Provide the [x, y] coordinate of the cell's center where the given text is located.  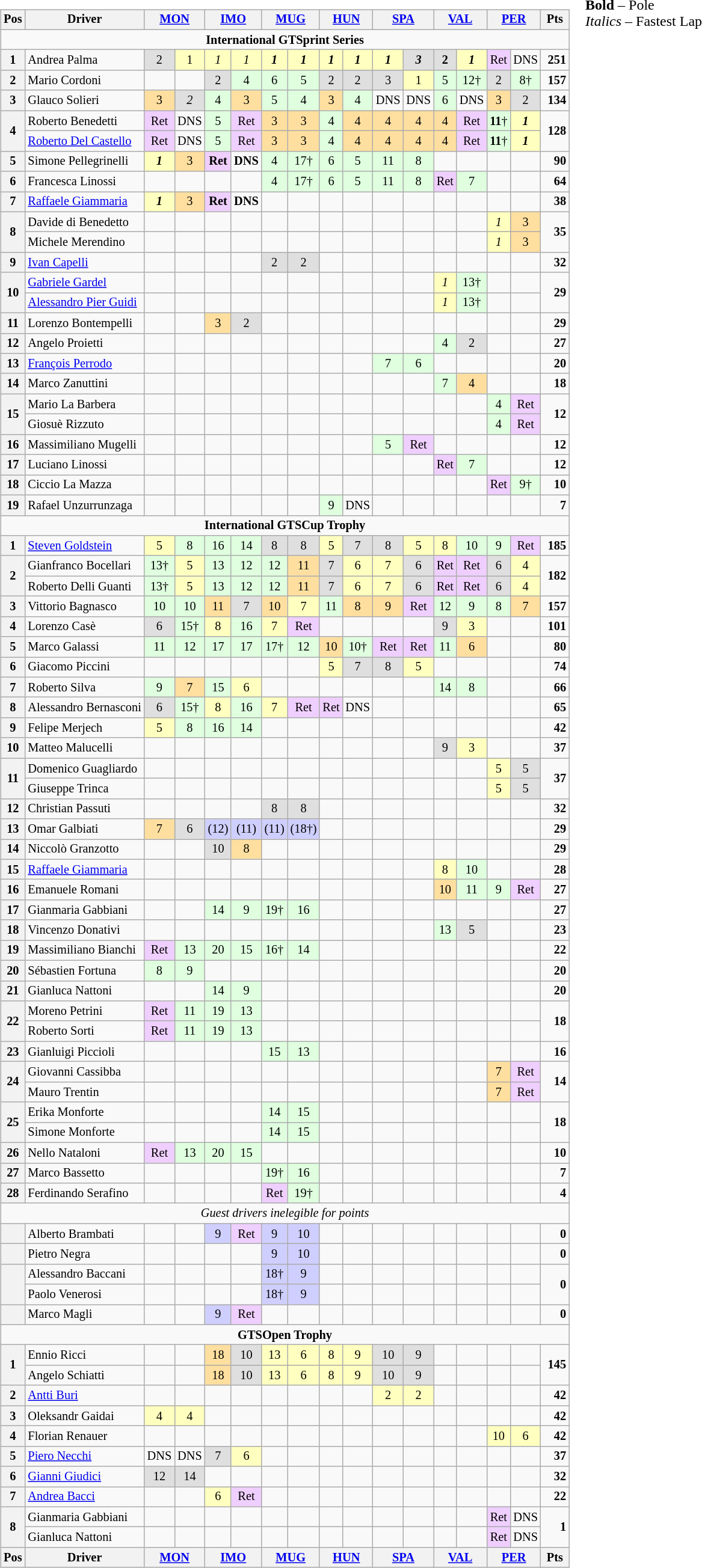
Mario La Barbera [84, 404]
Massimiliano Bianchi [84, 951]
(12) [218, 829]
35 [555, 232]
Alessandro Bernasconi [84, 708]
Gianfranco Bocellari [84, 566]
21 [13, 991]
Marco Zanuttini [84, 384]
Lorenzo Bontempelli [84, 323]
Vittorio Bagnasco [84, 607]
128 [555, 131]
16† [274, 951]
Moreno Petrini [84, 1011]
Giovanni Cassibba [84, 1072]
90 [555, 161]
Andrea Bacci [84, 1497]
145 [555, 1365]
Felipe Merjech [84, 728]
Guest drivers inelegible for points [285, 1213]
Angelo Proietti [84, 343]
26 [13, 1153]
Giosuè Rizzuto [84, 424]
12† [472, 81]
Luciano Linossi [84, 465]
Christian Passuti [84, 809]
38 [555, 202]
Alessandro Baccani [84, 1274]
Massimiliano Mugelli [84, 444]
Ciccio La Mazza [84, 485]
10† [357, 647]
Michele Merendino [84, 242]
Gianni Giudici [84, 1477]
Andrea Palma [84, 60]
Francesca Linossi [84, 182]
Niccolò Granzotto [84, 850]
8† [525, 81]
Angelo Schiatti [84, 1376]
International GTSprint Series [285, 40]
Paolo Venerosi [84, 1294]
Roberto Delli Guanti [84, 586]
Marco Magli [84, 1315]
Roberto Sorti [84, 1031]
Florian Renauer [84, 1436]
Sébastien Fortuna [84, 970]
Ennio Ricci [84, 1355]
80 [555, 647]
Antti Buri [84, 1395]
Mauro Trentin [84, 1092]
66 [555, 687]
Marco Galassi [84, 647]
Simone Pellegrinelli [84, 161]
Domenico Guagliardo [84, 768]
251 [555, 60]
(18†) [304, 829]
Alessandro Pier Guidi [84, 303]
Simone Monforte [84, 1133]
134 [555, 100]
9† [525, 485]
185 [555, 546]
François Perrodo [84, 364]
Omar Galbiati [84, 829]
Gabriele Gardel [84, 283]
Roberto Del Castello [84, 141]
25 [13, 1122]
Davide di Benedetto [84, 222]
Gianluigi Piccioli [84, 1052]
Marco Bassetto [84, 1173]
GTSOpen Trophy [285, 1335]
74 [555, 667]
24 [13, 1082]
Giacomo Piccini [84, 667]
Giuseppe Trinca [84, 789]
Oleksandr Gaidai [84, 1416]
Roberto Silva [84, 687]
Ivan Capelli [84, 263]
Vincenzo Donativi [84, 930]
International GTSCup Trophy [285, 525]
Steven Goldstein [84, 546]
101 [555, 626]
Alberto Brambati [84, 1234]
Erika Monforte [84, 1112]
Piero Necchi [84, 1456]
Rafael Unzurrunzaga [84, 505]
Nello Nataloni [84, 1153]
64 [555, 182]
Roberto Benedetti [84, 121]
182 [555, 576]
Ferdinando Serafino [84, 1193]
Mario Cordoni [84, 81]
Glauco Solieri [84, 100]
Pietro Negra [84, 1254]
65 [555, 708]
Lorenzo Casè [84, 626]
Emanuele Romani [84, 890]
Matteo Malucelli [84, 748]
